Find where the given text appears and provide that cell's center as [x, y] coordinate. 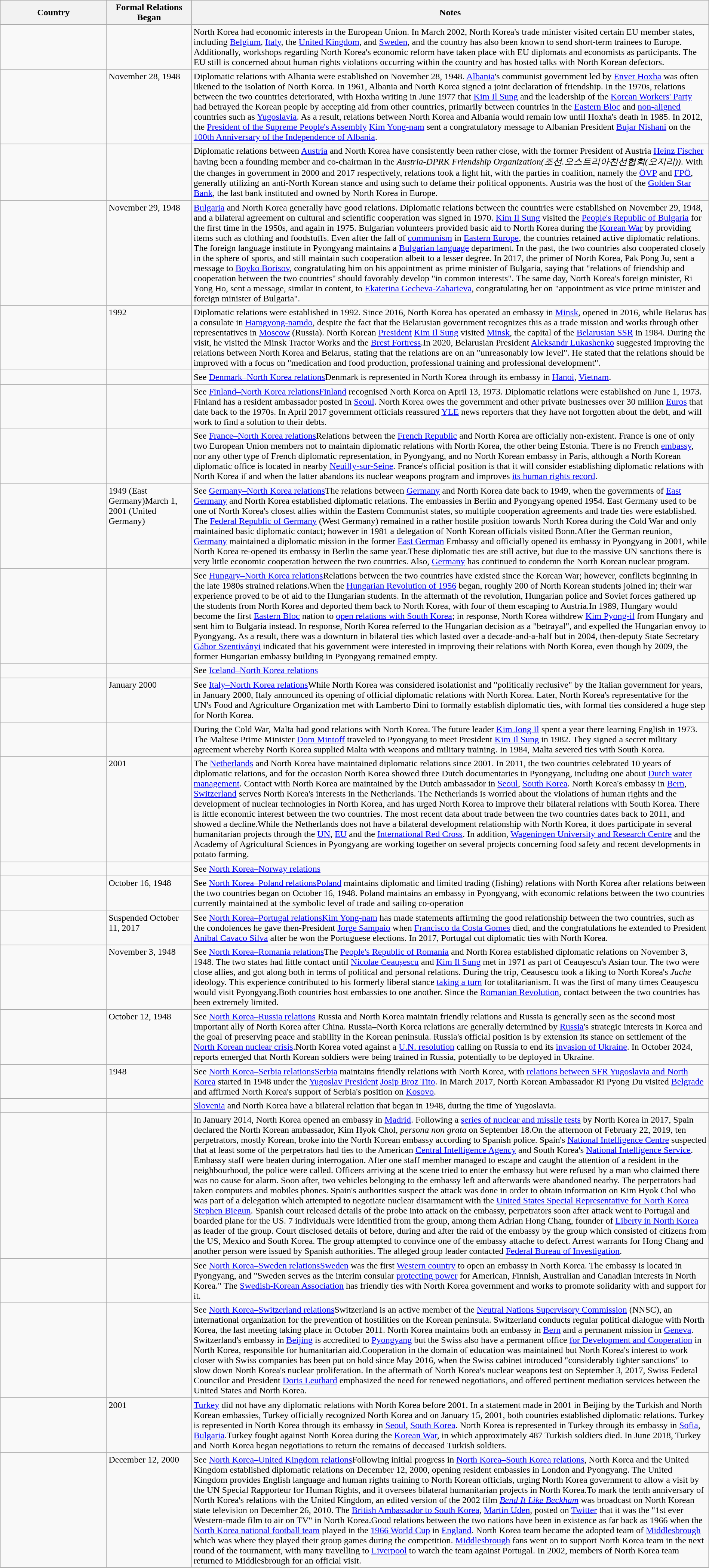
October 16, 1948 [149, 893]
November 28, 1948 [149, 107]
See Iceland–North Korea relations [450, 671]
1948 [149, 1081]
1949 (East Germany)March 1, 2001 (United Germany) [149, 526]
Suspended October 11, 2017 [149, 927]
November 3, 1948 [149, 977]
See Denmark–North Korea relationsDenmark is represented in North Korea through its embassy in Hanoi, Vietnam. [450, 377]
October 12, 1948 [149, 1037]
January 2000 [149, 700]
November 29, 1948 [149, 253]
Slovenia and North Korea have a bilateral relation that began in 1948, during the time of Yugoslavia. [450, 1106]
Formal Relations Began [149, 13]
December 12, 2000 [149, 1510]
See North Korea–Norway relations [450, 869]
1992 [149, 338]
Notes [450, 13]
Country [53, 13]
